Capture the cell that displays the provided text and extract its (X, Y) central coordinate. 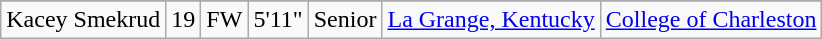
Kacey Smekrud (84, 20)
La Grange, Kentucky (491, 20)
5'11" (278, 20)
Senior (345, 20)
FW (224, 20)
College of Charleston (711, 20)
19 (184, 20)
